Search for the cell housing the specified text and yield its [x, y] center coordinate. 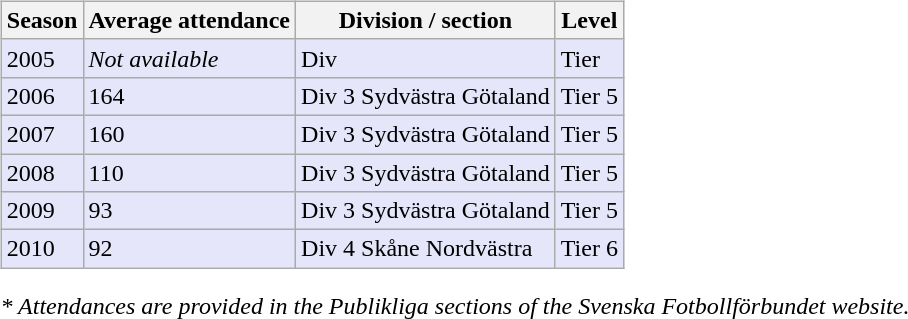
160 [190, 134]
Division / section [426, 20]
Season [42, 20]
Average attendance [190, 20]
93 [190, 211]
92 [190, 249]
2007 [42, 134]
110 [190, 173]
2009 [42, 211]
Tier [589, 58]
2005 [42, 58]
Div 4 Skåne Nordvästra [426, 249]
Tier 6 [589, 249]
164 [190, 96]
Div [426, 58]
2010 [42, 249]
Not available [190, 58]
2006 [42, 96]
2008 [42, 173]
Level [589, 20]
